Return [X, Y] of the center of cell containing provided text 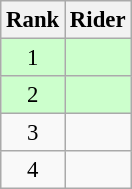
Rank [33, 20]
2 [33, 95]
1 [33, 58]
Rider [98, 20]
3 [33, 133]
4 [33, 170]
